Provide the [X, Y] coordinate of the cell's center where the given text is located.  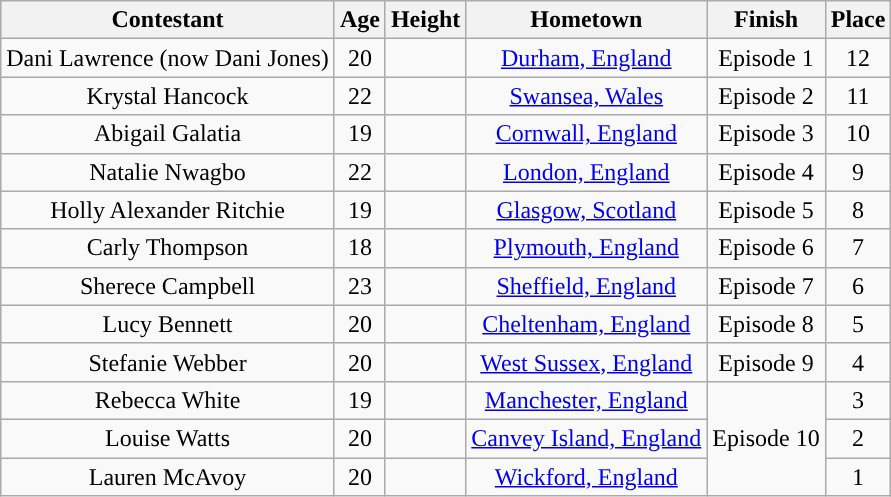
4 [858, 362]
9 [858, 172]
1 [858, 477]
8 [858, 210]
Sherece Campbell [168, 286]
Lauren McAvoy [168, 477]
Wickford, England [586, 477]
Abigail Galatia [168, 134]
6 [858, 286]
23 [360, 286]
Carly Thompson [168, 248]
Cornwall, England [586, 134]
7 [858, 248]
Place [858, 20]
11 [858, 96]
Cheltenham, England [586, 324]
Sheffield, England [586, 286]
Episode 5 [766, 210]
Finish [766, 20]
Rebecca White [168, 400]
Episode 9 [766, 362]
Canvey Island, England [586, 438]
Holly Alexander Ritchie [168, 210]
Episode 7 [766, 286]
3 [858, 400]
Krystal Hancock [168, 96]
5 [858, 324]
18 [360, 248]
West Sussex, England [586, 362]
Episode 3 [766, 134]
Dani Lawrence (now Dani Jones) [168, 58]
2 [858, 438]
Contestant [168, 20]
Episode 10 [766, 438]
London, England [586, 172]
Lucy Bennett [168, 324]
Natalie Nwagbo [168, 172]
Episode 8 [766, 324]
Manchester, England [586, 400]
10 [858, 134]
Episode 2 [766, 96]
Episode 6 [766, 248]
Swansea, Wales [586, 96]
Durham, England [586, 58]
Plymouth, England [586, 248]
Episode 1 [766, 58]
Age [360, 20]
12 [858, 58]
Hometown [586, 20]
Episode 4 [766, 172]
Louise Watts [168, 438]
Glasgow, Scotland [586, 210]
Stefanie Webber [168, 362]
Height [425, 20]
